Provide the [X, Y] coordinate of the cell's center where the given text is located.  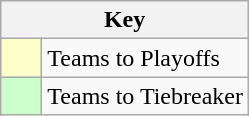
Teams to Tiebreaker [146, 96]
Key [125, 20]
Teams to Playoffs [146, 58]
